Search for the cell housing the specified text and yield its (x, y) center coordinate. 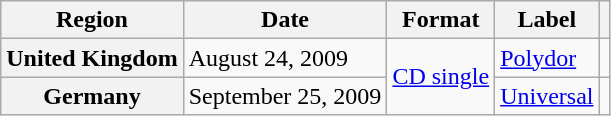
CD single (441, 77)
Label (547, 20)
Universal (547, 96)
Date (285, 20)
United Kingdom (92, 58)
Format (441, 20)
September 25, 2009 (285, 96)
Germany (92, 96)
Region (92, 20)
August 24, 2009 (285, 58)
Polydor (547, 58)
